Extract the (x, y) coordinate from the center of the cell holding the provided text.  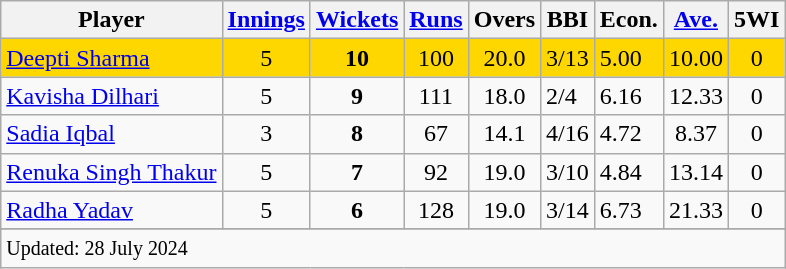
3/14 (568, 210)
6 (356, 210)
21.33 (696, 210)
4.72 (628, 134)
Player (112, 20)
18.0 (504, 96)
20.0 (504, 58)
Innings (266, 20)
8.37 (696, 134)
Radha Yadav (112, 210)
3/13 (568, 58)
4.84 (628, 172)
Runs (436, 20)
BBI (568, 20)
6.16 (628, 96)
Sadia Iqbal (112, 134)
14.1 (504, 134)
12.33 (696, 96)
8 (356, 134)
9 (356, 96)
Kavisha Dilhari (112, 96)
67 (436, 134)
6.73 (628, 210)
Renuka Singh Thakur (112, 172)
3 (266, 134)
111 (436, 96)
Overs (504, 20)
5.00 (628, 58)
Ave. (696, 20)
Econ. (628, 20)
Deepti Sharma (112, 58)
128 (436, 210)
13.14 (696, 172)
Wickets (356, 20)
5WI (756, 20)
3/10 (568, 172)
100 (436, 58)
2/4 (568, 96)
4/16 (568, 134)
7 (356, 172)
10 (356, 58)
92 (436, 172)
Updated: 28 July 2024 (393, 248)
10.00 (696, 58)
